Provide the (x, y) coordinate of the cell's center where the given text is located.  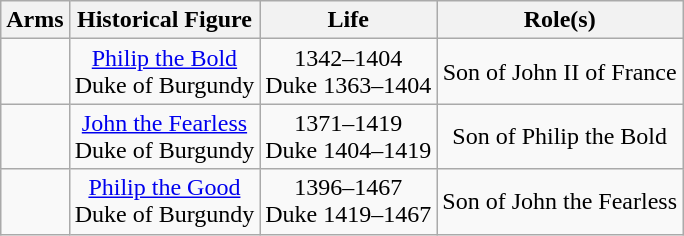
Historical Figure (164, 20)
Role(s) (560, 20)
Arms (35, 20)
1396–1467Duke 1419–1467 (348, 202)
Philip the GoodDuke of Burgundy (164, 202)
John the FearlessDuke of Burgundy (164, 136)
1342–1404Duke 1363–1404 (348, 72)
1371–1419Duke 1404–1419 (348, 136)
Philip the BoldDuke of Burgundy (164, 72)
Son of John II of France (560, 72)
Life (348, 20)
Son of Philip the Bold (560, 136)
Son of John the Fearless (560, 202)
